Locate the cell with the specified text and output its [x, y] center coordinate. 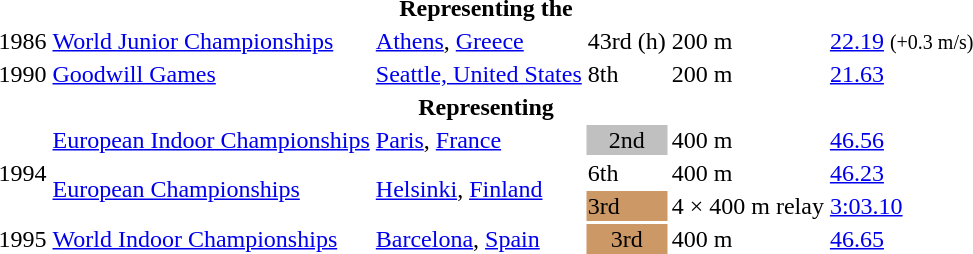
European Indoor Championships [211, 140]
Athens, Greece [478, 41]
2nd [626, 140]
Paris, France [478, 140]
Helsinki, Finland [478, 190]
World Indoor Championships [211, 239]
Goodwill Games [211, 74]
Barcelona, Spain [478, 239]
European Championships [211, 190]
World Junior Championships [211, 41]
8th [626, 74]
Seattle, United States [478, 74]
4 × 400 m relay [748, 206]
43rd (h) [626, 41]
6th [626, 173]
